Pinpoint the cell where the given text exists, returning its [x, y] midpoint coordinate. 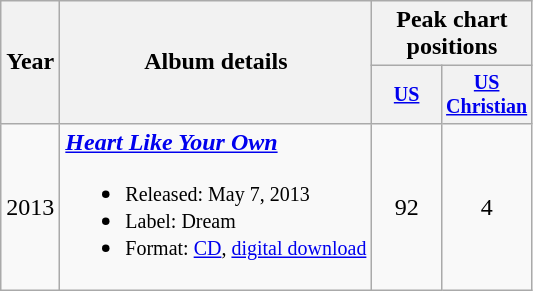
US [406, 94]
Peak chart positions [452, 34]
Heart Like Your OwnReleased: May 7, 2013Label: DreamFormat: CD, digital download [216, 206]
92 [406, 206]
4 [486, 206]
USChristian [486, 94]
2013 [30, 206]
Album details [216, 62]
Year [30, 62]
